Capture the cell that displays the provided text and extract its [x, y] central coordinate. 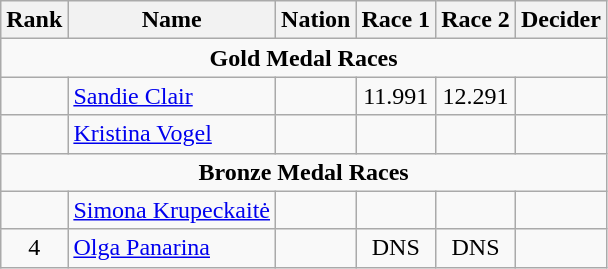
Name [172, 20]
Rank [34, 20]
Race 1 [396, 20]
Sandie Clair [172, 96]
Decider [560, 20]
Gold Medal Races [304, 58]
12.291 [476, 96]
Olga Panarina [172, 248]
Race 2 [476, 20]
11.991 [396, 96]
Bronze Medal Races [304, 172]
Nation [316, 20]
Kristina Vogel [172, 134]
Simona Krupeckaitė [172, 210]
4 [34, 248]
